Output the (X, Y) coordinate of the center of the cell containing the given text.  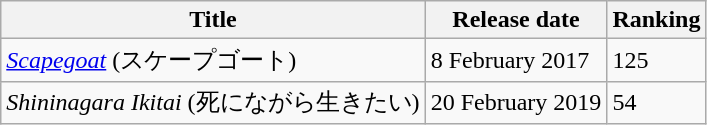
Shininagara Ikitai (死にながら生きたい) (213, 102)
125 (656, 60)
54 (656, 102)
8 February 2017 (516, 60)
Release date (516, 20)
Ranking (656, 20)
20 February 2019 (516, 102)
Title (213, 20)
Scapegoat (スケープゴート) (213, 60)
